For the text-containing cell, return its midpoint in [x, y] coordinate format. 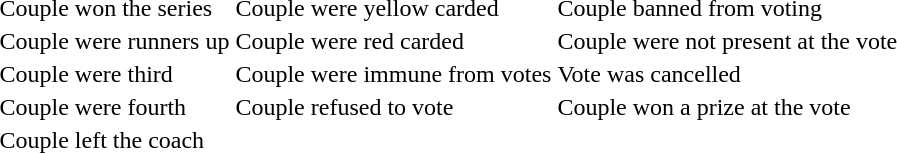
Couple were immune from votes [394, 74]
Couple were red carded [394, 41]
Couple refused to vote [394, 107]
